Locate the cell with the specified text and output its [X, Y] center coordinate. 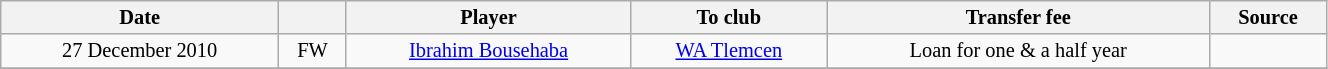
27 December 2010 [140, 51]
Loan for one & a half year [1018, 51]
Transfer fee [1018, 17]
Source [1268, 17]
FW [313, 51]
Date [140, 17]
Player [488, 17]
To club [729, 17]
WA Tlemcen [729, 51]
Ibrahim Bousehaba [488, 51]
